Provide the [x, y] coordinate of the cell's center where the given text is located.  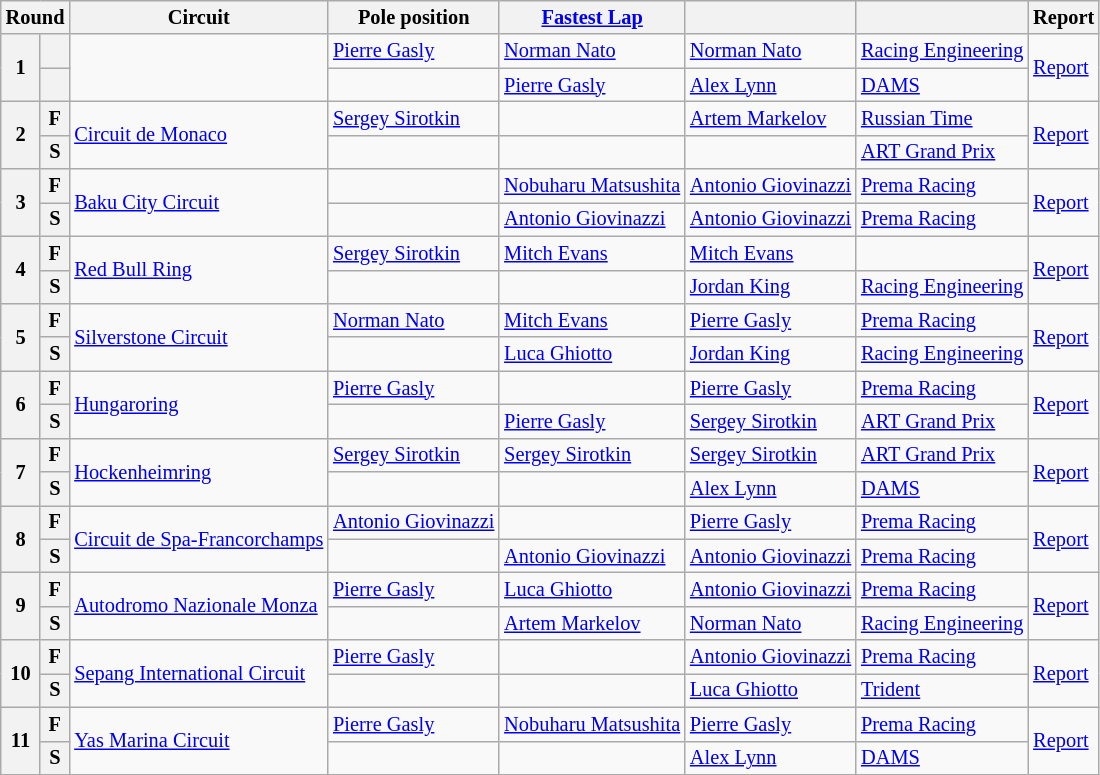
8 [20, 538]
Fastest Lap [592, 17]
Russian Time [942, 118]
5 [20, 336]
Circuit [198, 17]
10 [20, 674]
1 [20, 68]
Baku City Circuit [198, 202]
Trident [942, 690]
Red Bull Ring [198, 270]
Circuit de Spa-Francorchamps [198, 538]
7 [20, 472]
Pole position [414, 17]
2 [20, 134]
Hungaroring [198, 404]
3 [20, 202]
Round [36, 17]
Yas Marina Circuit [198, 740]
Hockenheimring [198, 472]
Autodromo Nazionale Monza [198, 606]
Silverstone Circuit [198, 336]
6 [20, 404]
9 [20, 606]
Sepang International Circuit [198, 674]
4 [20, 270]
Circuit de Monaco [198, 134]
11 [20, 740]
